Return (x, y) of the center of cell containing provided text 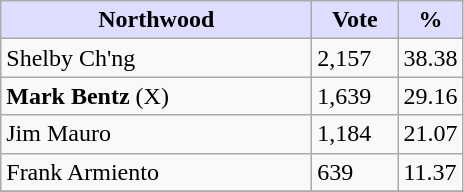
639 (355, 172)
2,157 (355, 58)
Vote (355, 20)
Mark Bentz (X) (156, 96)
21.07 (430, 134)
38.38 (430, 58)
% (430, 20)
1,639 (355, 96)
1,184 (355, 134)
11.37 (430, 172)
Northwood (156, 20)
29.16 (430, 96)
Frank Armiento (156, 172)
Shelby Ch'ng (156, 58)
Jim Mauro (156, 134)
